Locate the cell with the specified text and output its (X, Y) center coordinate. 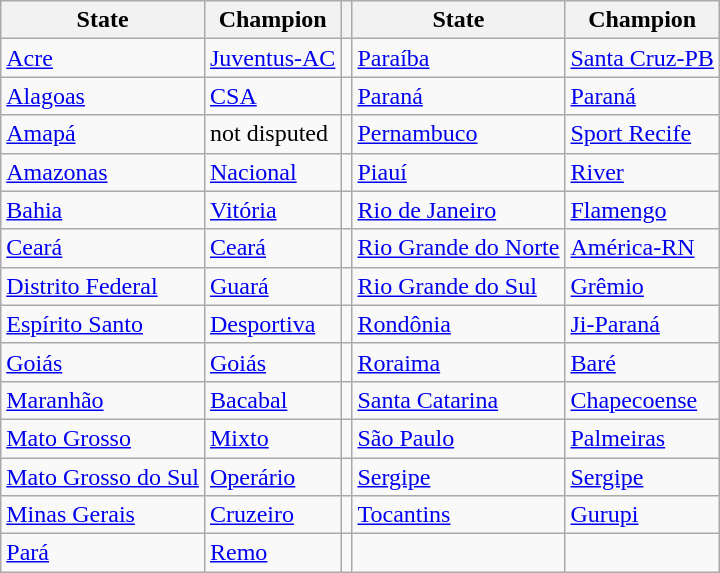
Cruzeiro (272, 515)
Grêmio (642, 286)
Desportiva (272, 324)
Rio Grande do Norte (458, 248)
Guará (272, 286)
Operário (272, 477)
Pernambuco (458, 134)
Santa Cruz-PB (642, 58)
Distrito Federal (103, 286)
Alagoas (103, 96)
Mixto (272, 438)
Gurupi (642, 515)
Bahia (103, 210)
Mato Grosso do Sul (103, 477)
Juventus-AC (272, 58)
Rio de Janeiro (458, 210)
Pará (103, 553)
Santa Catarina (458, 400)
Ji-Paraná (642, 324)
Paraíba (458, 58)
Amazonas (103, 172)
Roraima (458, 362)
Remo (272, 553)
Espírito Santo (103, 324)
Minas Gerais (103, 515)
Maranhão (103, 400)
Rio Grande do Sul (458, 286)
Vitória (272, 210)
América-RN (642, 248)
Sport Recife (642, 134)
Tocantins (458, 515)
Amapá (103, 134)
Flamengo (642, 210)
Baré (642, 362)
River (642, 172)
Bacabal (272, 400)
CSA (272, 96)
São Paulo (458, 438)
Nacional (272, 172)
Rondônia (458, 324)
Mato Grosso (103, 438)
Acre (103, 58)
Piauí (458, 172)
Chapecoense (642, 400)
not disputed (272, 134)
Palmeiras (642, 438)
